Determine the [x, y] coordinate at the center of the cell enclosing the given text.  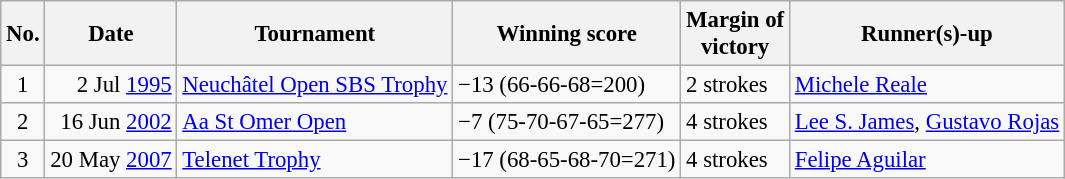
Tournament [315, 34]
−13 (66-66-68=200) [567, 85]
Neuchâtel Open SBS Trophy [315, 85]
2 Jul 1995 [111, 85]
2 strokes [736, 85]
16 Jun 2002 [111, 122]
1 [23, 85]
Runner(s)-up [926, 34]
Lee S. James, Gustavo Rojas [926, 122]
Date [111, 34]
Michele Reale [926, 85]
3 [23, 160]
−17 (68-65-68-70=271) [567, 160]
Felipe Aguilar [926, 160]
Margin ofvictory [736, 34]
Aa St Omer Open [315, 122]
Telenet Trophy [315, 160]
Winning score [567, 34]
No. [23, 34]
20 May 2007 [111, 160]
2 [23, 122]
−7 (75-70-67-65=277) [567, 122]
